Determine the (x, y) coordinate at the center of the cell enclosing the given text.  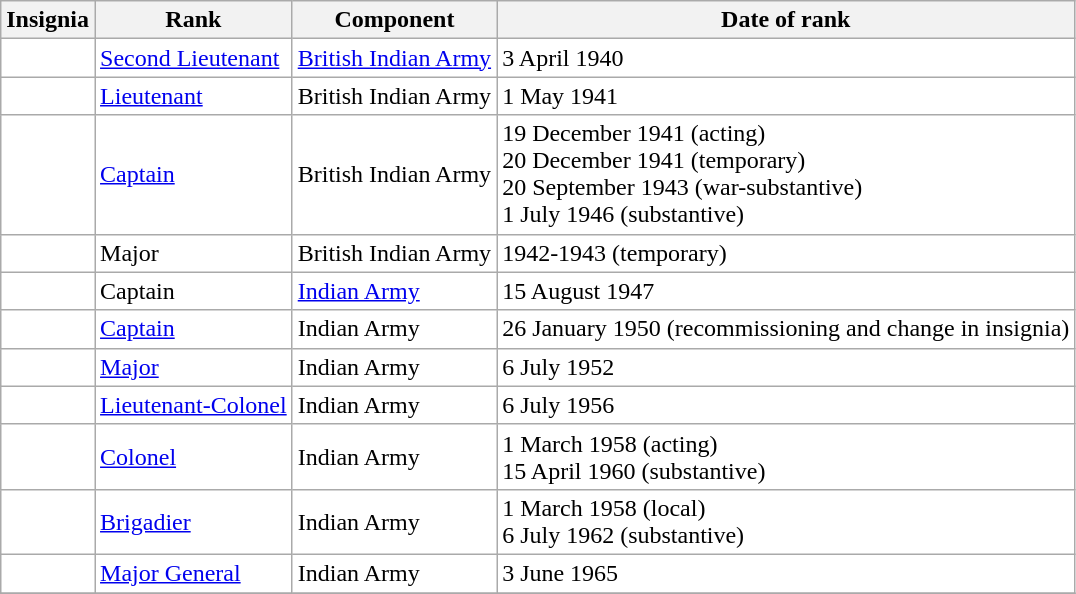
Component (394, 20)
19 December 1941 (acting)20 December 1941 (temporary)20 September 1943 (war-substantive)1 July 1946 (substantive) (786, 174)
1 March 1958 (acting)15 April 1960 (substantive) (786, 456)
Lieutenant-Colonel (194, 405)
3 June 1965 (786, 573)
Colonel (194, 456)
Insignia (48, 20)
Major General (194, 573)
1942-1943 (temporary) (786, 253)
Rank (194, 20)
1 May 1941 (786, 96)
Second Lieutenant (194, 58)
Brigadier (194, 522)
6 July 1952 (786, 367)
26 January 1950 (recommissioning and change in insignia) (786, 329)
Lieutenant (194, 96)
1 March 1958 (local)6 July 1962 (substantive) (786, 522)
3 April 1940 (786, 58)
Date of rank (786, 20)
15 August 1947 (786, 291)
6 July 1956 (786, 405)
